For the text-containing cell, return its midpoint in [X, Y] coordinate format. 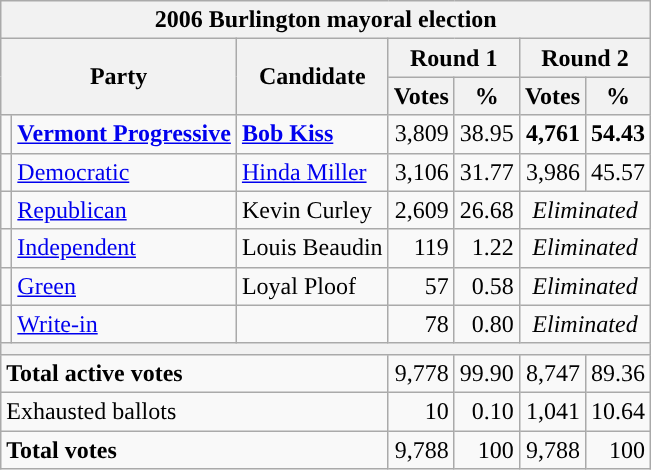
2,609 [421, 210]
8,747 [552, 373]
Independent [124, 248]
57 [421, 286]
2006 Burlington mayoral election [326, 20]
Write-in [124, 324]
45.57 [618, 172]
3,106 [421, 172]
Loyal Ploof [312, 286]
26.68 [486, 210]
10 [421, 411]
Vermont Progressive [124, 134]
Kevin Curley [312, 210]
Total votes [194, 449]
0.58 [486, 286]
4,761 [552, 134]
119 [421, 248]
3,809 [421, 134]
Democratic [124, 172]
54.43 [618, 134]
38.95 [486, 134]
Exhausted ballots [194, 411]
Hinda Miller [312, 172]
0.10 [486, 411]
Total active votes [194, 373]
1,041 [552, 411]
0.80 [486, 324]
1.22 [486, 248]
Bob Kiss [312, 134]
3,986 [552, 172]
89.36 [618, 373]
Louis Beaudin [312, 248]
31.77 [486, 172]
10.64 [618, 411]
Republican [124, 210]
Candidate [312, 77]
9,778 [421, 373]
Green [124, 286]
99.90 [486, 373]
Round 1 [454, 58]
78 [421, 324]
Party [119, 77]
Round 2 [584, 58]
